Determine the (X, Y) coordinate at the center of the cell enclosing the given text.  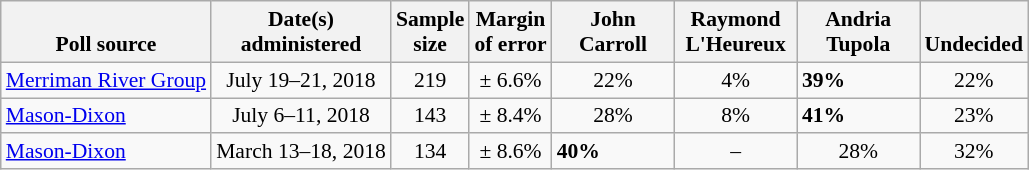
Merriman River Group (106, 80)
40% (614, 152)
Poll source (106, 32)
41% (858, 116)
July 6–11, 2018 (301, 116)
March 13–18, 2018 (301, 152)
134 (430, 152)
32% (974, 152)
39% (858, 80)
± 8.6% (510, 152)
Date(s)administered (301, 32)
23% (974, 116)
Samplesize (430, 32)
4% (736, 80)
Undecided (974, 32)
8% (736, 116)
219 (430, 80)
143 (430, 116)
JohnCarroll (614, 32)
± 8.4% (510, 116)
AndriaTupola (858, 32)
July 19–21, 2018 (301, 80)
± 6.6% (510, 80)
– (736, 152)
Marginof error (510, 32)
RaymondL'Heureux (736, 32)
